Output the [x, y] coordinate of the center of the cell containing the given text.  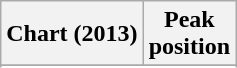
Peakposition [189, 34]
Chart (2013) [72, 34]
